Return the [X, Y] coordinate for the center point of the cell that contains the specified text.  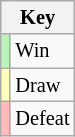
Win [42, 51]
Key [38, 17]
Defeat [42, 118]
Draw [42, 85]
